Provide the [X, Y] coordinate of the cell's center where the given text is located.  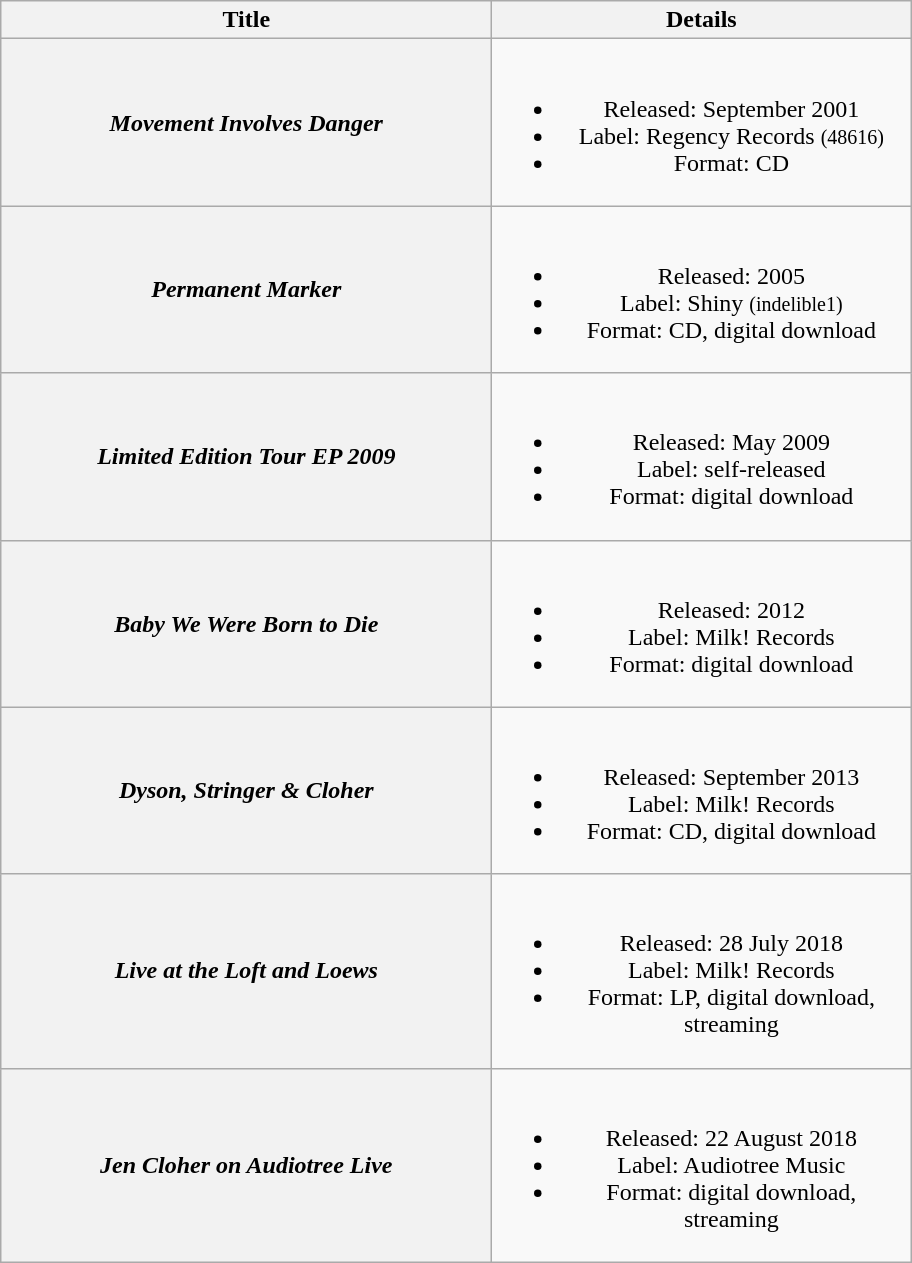
Released: 22 August 2018Label: Audiotree MusicFormat: digital download, streaming [702, 1165]
Live at the Loft and Loews [246, 971]
Released: 28 July 2018Label: Milk! RecordsFormat: LP, digital download, streaming [702, 971]
Released: 2012Label: Milk! RecordsFormat: digital download [702, 624]
Released: September 2013Label: Milk! RecordsFormat: CD, digital download [702, 790]
Permanent Marker [246, 290]
Limited Edition Tour EP 2009 [246, 456]
Title [246, 20]
Movement Involves Danger [246, 122]
Released: 2005Label: Shiny (indelible1)Format: CD, digital download [702, 290]
Released: May 2009Label: self-releasedFormat: digital download [702, 456]
Jen Cloher on Audiotree Live [246, 1165]
Released: September 2001Label: Regency Records (48616)Format: CD [702, 122]
Details [702, 20]
Baby We Were Born to Die [246, 624]
Dyson, Stringer & Cloher [246, 790]
